Pinpoint the cell where the given text exists, returning its [X, Y] midpoint coordinate. 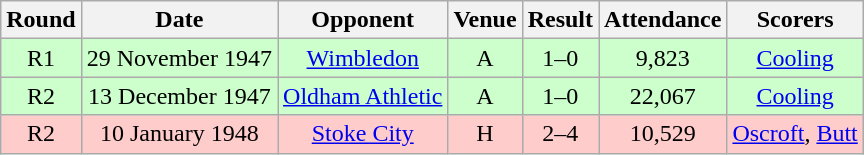
9,823 [663, 58]
10 January 1948 [179, 134]
13 December 1947 [179, 96]
Opponent [363, 20]
Date [179, 20]
Round [41, 20]
Stoke City [363, 134]
22,067 [663, 96]
R1 [41, 58]
Result [560, 20]
H [485, 134]
Attendance [663, 20]
Venue [485, 20]
Oldham Athletic [363, 96]
Wimbledon [363, 58]
10,529 [663, 134]
2–4 [560, 134]
Scorers [795, 20]
Oscroft, Butt [795, 134]
29 November 1947 [179, 58]
